Output the (X, Y) coordinate of the center of the cell containing the given text.  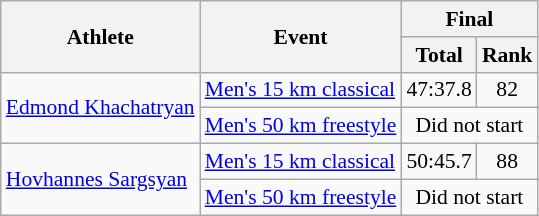
50:45.7 (438, 162)
Hovhannes Sargsyan (100, 180)
Total (438, 55)
88 (508, 162)
Event (301, 36)
82 (508, 90)
47:37.8 (438, 90)
Athlete (100, 36)
Final (469, 19)
Edmond Khachatryan (100, 108)
Rank (508, 55)
